Detect which cell encompasses the target text, then output its [x, y] center coordinate. 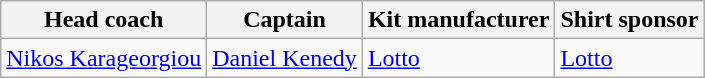
Daniel Kenedy [285, 58]
Kit manufacturer [458, 20]
Shirt sponsor [630, 20]
Captain [285, 20]
Head coach [104, 20]
Nikos Karageorgiou [104, 58]
